Return the (x, y) coordinate for the center point of the cell that contains the specified text.  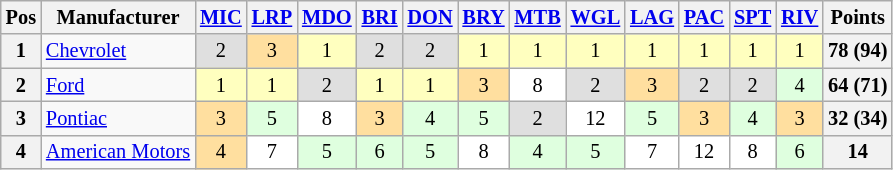
14 (858, 152)
78 (94) (858, 51)
MDO (327, 17)
American Motors (118, 152)
32 (34) (858, 118)
MTB (538, 17)
Manufacturer (118, 17)
WGL (596, 17)
MIC (221, 17)
BRI (380, 17)
Ford (118, 85)
SPT (752, 17)
BRY (484, 17)
DON (430, 17)
LAG (652, 17)
PAC (704, 17)
Chevrolet (118, 51)
Pos (21, 17)
Points (858, 17)
RIV (800, 17)
Pontiac (118, 118)
64 (71) (858, 85)
LRP (272, 17)
